Extract the [x, y] coordinate from the center of the cell holding the provided text.  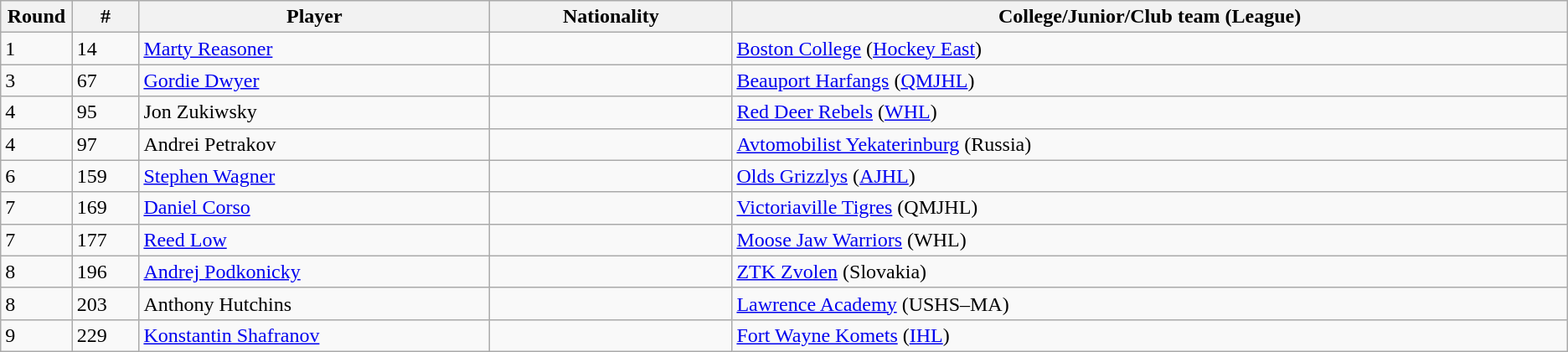
Red Deer Rebels (WHL) [1149, 112]
Round [37, 17]
196 [106, 272]
Jon Zukiwsky [315, 112]
Gordie Dwyer [315, 80]
Konstantin Shafranov [315, 335]
Anthony Hutchins [315, 303]
# [106, 17]
Fort Wayne Komets (IHL) [1149, 335]
Stephen Wagner [315, 176]
Marty Reasoner [315, 49]
Andrei Petrakov [315, 144]
229 [106, 335]
177 [106, 240]
ZTK Zvolen (Slovakia) [1149, 272]
97 [106, 144]
14 [106, 49]
Moose Jaw Warriors (WHL) [1149, 240]
Daniel Corso [315, 208]
Beauport Harfangs (QMJHL) [1149, 80]
1 [37, 49]
Reed Low [315, 240]
203 [106, 303]
159 [106, 176]
Nationality [611, 17]
9 [37, 335]
Avtomobilist Yekaterinburg (Russia) [1149, 144]
Player [315, 17]
Andrej Podkonicky [315, 272]
169 [106, 208]
95 [106, 112]
6 [37, 176]
Victoriaville Tigres (QMJHL) [1149, 208]
College/Junior/Club team (League) [1149, 17]
Lawrence Academy (USHS–MA) [1149, 303]
Boston College (Hockey East) [1149, 49]
Olds Grizzlys (AJHL) [1149, 176]
67 [106, 80]
3 [37, 80]
